Find where the given text appears and provide that cell's center as [X, Y] coordinate. 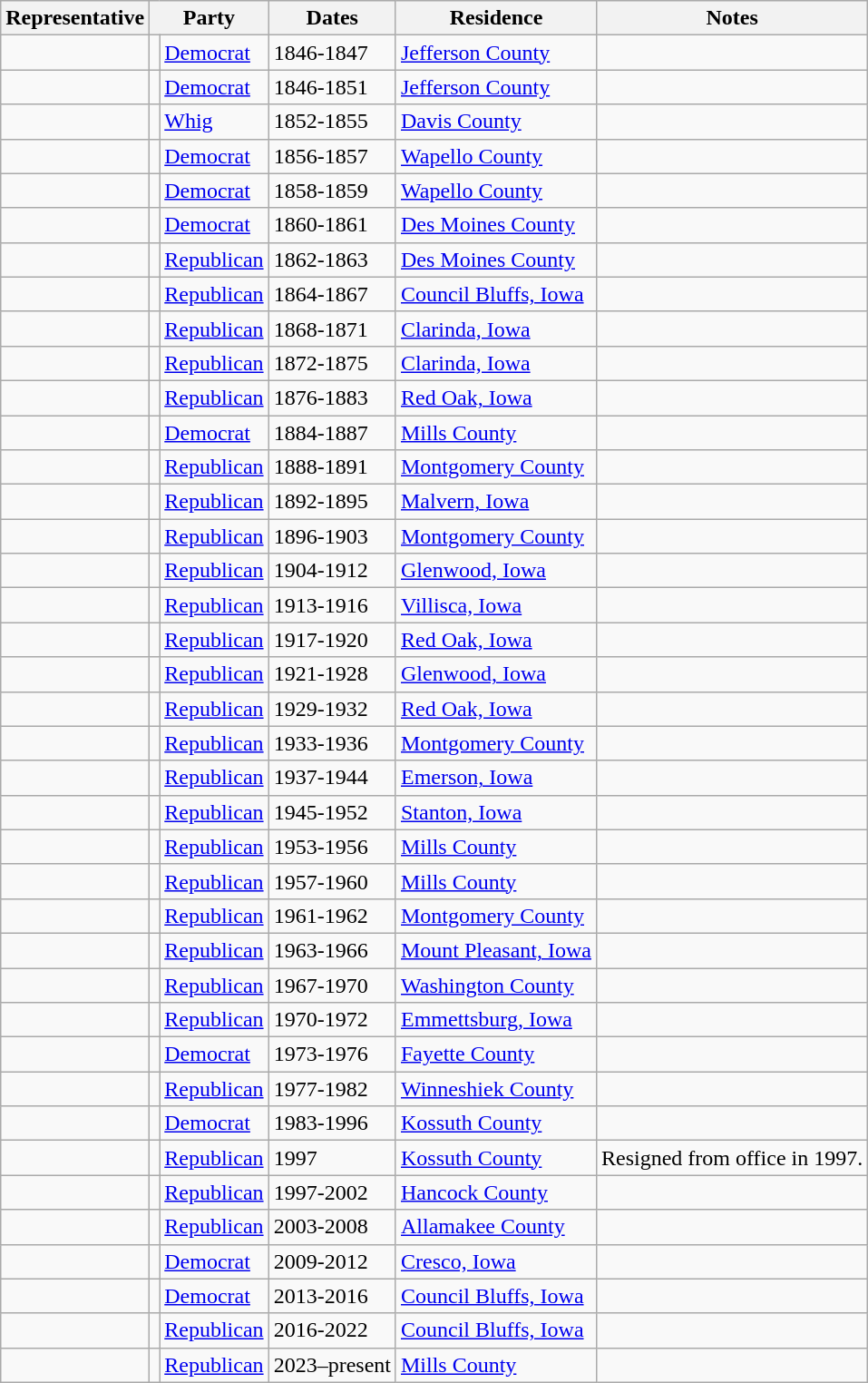
Emmettsburg, Iowa [495, 1020]
Dates [332, 18]
2016-2022 [332, 1330]
Residence [495, 18]
1937-1944 [332, 778]
1860-1861 [332, 225]
Fayette County [495, 1054]
1913-1916 [332, 605]
1957-1960 [332, 881]
1933-1936 [332, 743]
Party [209, 18]
1862-1863 [332, 260]
1973-1976 [332, 1054]
1961-1962 [332, 916]
2003-2008 [332, 1227]
Allamakee County [495, 1227]
Davis County [495, 122]
1904-1912 [332, 571]
1953-1956 [332, 847]
1945-1952 [332, 812]
2013-2016 [332, 1296]
1970-1972 [332, 1020]
1896-1903 [332, 536]
1872-1875 [332, 363]
1963-1966 [332, 950]
Resigned from office in 1997. [733, 1158]
Mount Pleasant, Iowa [495, 950]
1997-2002 [332, 1192]
2009-2012 [332, 1261]
Representative [75, 18]
1846-1851 [332, 87]
Notes [733, 18]
Stanton, Iowa [495, 812]
1888-1891 [332, 467]
1917-1920 [332, 640]
Whig [214, 122]
Emerson, Iowa [495, 778]
1997 [332, 1158]
Winneshiek County [495, 1089]
1983-1996 [332, 1123]
1884-1887 [332, 433]
1858-1859 [332, 191]
Villisca, Iowa [495, 605]
1876-1883 [332, 397]
1868-1871 [332, 329]
Cresco, Iowa [495, 1261]
Hancock County [495, 1192]
1846-1847 [332, 53]
1929-1932 [332, 709]
1921-1928 [332, 674]
1856-1857 [332, 156]
Malvern, Iowa [495, 502]
1852-1855 [332, 122]
1977-1982 [332, 1089]
2023–present [332, 1365]
1967-1970 [332, 985]
1864-1867 [332, 294]
Washington County [495, 985]
1892-1895 [332, 502]
